Find where the given text appears and provide that cell's center as [X, Y] coordinate. 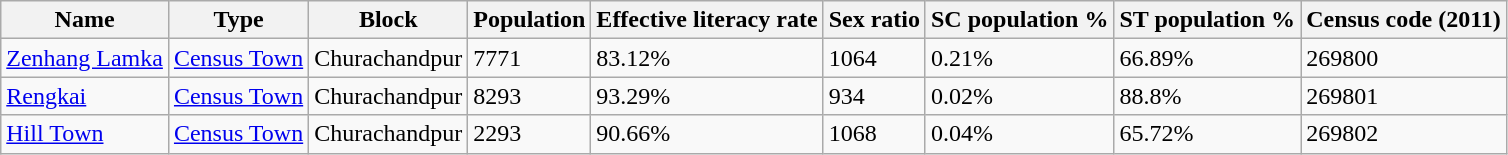
8293 [530, 96]
2293 [530, 134]
269801 [1404, 96]
ST population % [1208, 20]
Population [530, 20]
Rengkai [85, 96]
65.72% [1208, 134]
7771 [530, 58]
Block [388, 20]
83.12% [707, 58]
1064 [874, 58]
88.8% [1208, 96]
269800 [1404, 58]
1068 [874, 134]
SC population % [1019, 20]
Census code (2011) [1404, 20]
66.89% [1208, 58]
Hill Town [85, 134]
90.66% [707, 134]
0.02% [1019, 96]
0.04% [1019, 134]
Sex ratio [874, 20]
93.29% [707, 96]
Zenhang Lamka [85, 58]
934 [874, 96]
Name [85, 20]
269802 [1404, 134]
Type [238, 20]
0.21% [1019, 58]
Effective literacy rate [707, 20]
